From the cell containing the given text, extract its center point as [X, Y] coordinate. 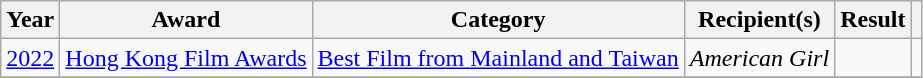
2022 [30, 58]
Hong Kong Film Awards [186, 58]
Best Film from Mainland and Taiwan [498, 58]
Category [498, 20]
Award [186, 20]
Recipient(s) [759, 20]
American Girl [759, 58]
Year [30, 20]
Result [873, 20]
